Identify which cell holds the provided text, then report its [X, Y] central coordinate. 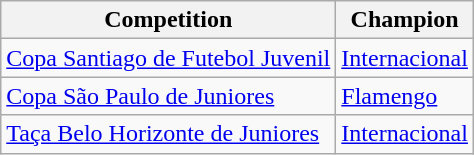
Taça Belo Horizonte de Juniores [168, 134]
Competition [168, 20]
Copa Santiago de Futebol Juvenil [168, 58]
Copa São Paulo de Juniores [168, 96]
Champion [405, 20]
Flamengo [405, 96]
